Capture the cell that displays the provided text and extract its [x, y] central coordinate. 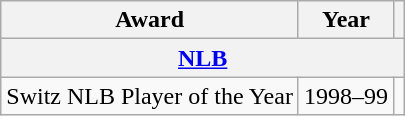
1998–99 [346, 96]
Award [150, 20]
Year [346, 20]
Switz NLB Player of the Year [150, 96]
NLB [203, 58]
